Locate the cell with the specified text and output its (X, Y) center coordinate. 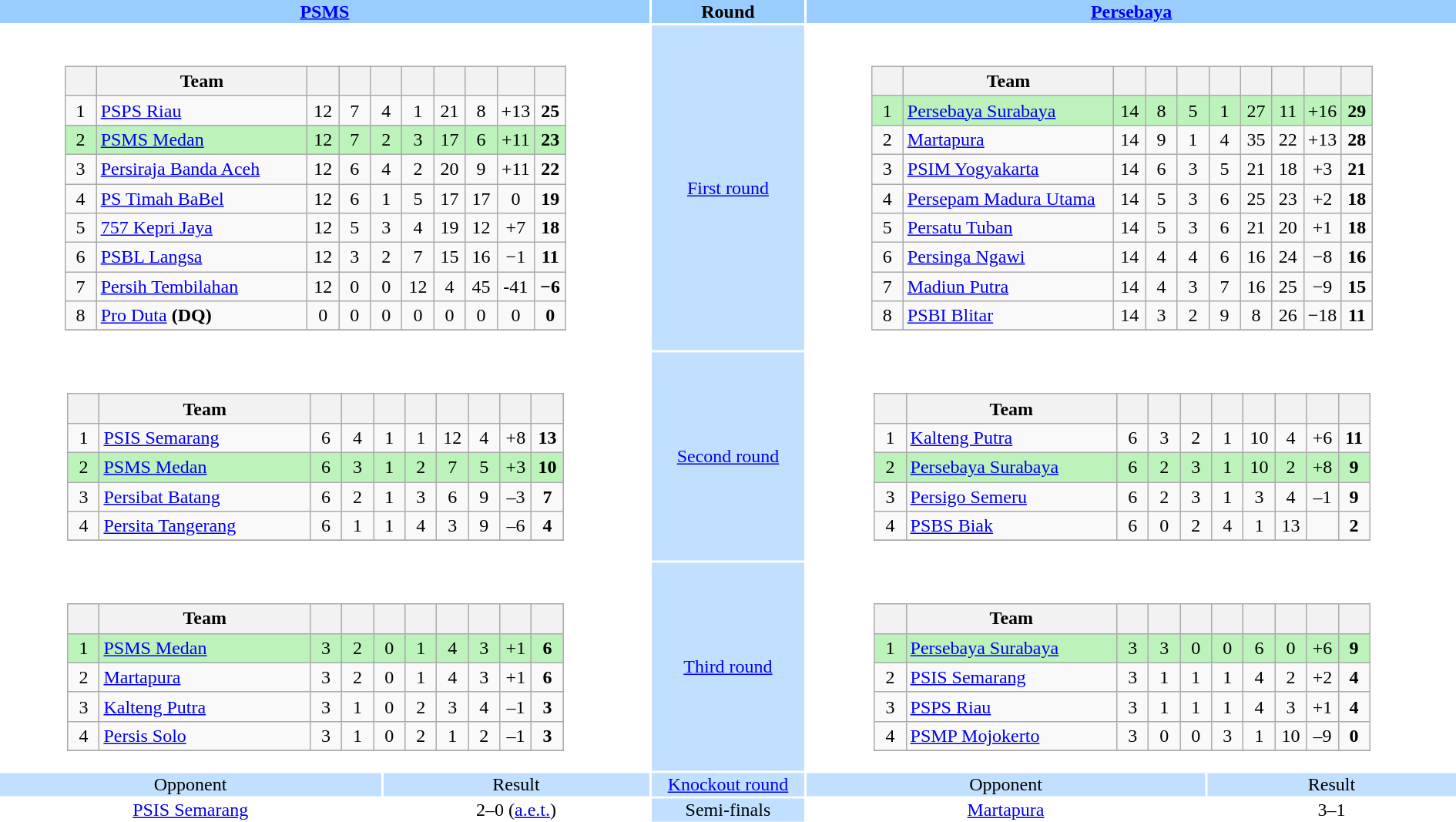
−9 (1322, 287)
Persita Tangerang (205, 526)
757 Kepri Jaya (202, 228)
Persiraja Banda Aceh (202, 169)
Persigo Semeru (1011, 497)
Team 1 PSMS Medan 3 2 0 1 4 3 +1 6 2 Martapura 3 2 0 1 4 3 +1 6 3 Kalteng Putra 3 1 0 2 3 4 –1 3 4 Persis Solo 3 1 0 2 1 2 –1 3 (325, 667)
Persibat Batang (205, 497)
PSMS (325, 12)
+16 (1322, 110)
Team 1 Persebaya Surabaya 3 3 0 0 6 0 +6 9 2 PSIS Semarang 3 1 1 1 4 2 +2 4 3 PSPS Riau 3 1 1 1 4 3 +1 4 4 PSMP Mojokerto 3 0 0 3 1 10 –9 0 (1131, 667)
28 (1357, 139)
−8 (1322, 257)
2–0 (a.e.t.) (516, 810)
Persatu Tuban (1008, 228)
PSMP Mojokerto (1011, 736)
–3 (516, 497)
Persepam Madura Utama (1008, 198)
PSBL Langsa (202, 257)
PSBS Biak (1011, 526)
PS Timah BaBel (202, 198)
Second round (728, 457)
24 (1288, 257)
PSBI Blitar (1008, 316)
26 (1288, 316)
First round (728, 188)
29 (1357, 110)
+7 (516, 228)
35 (1256, 139)
PSIM Yogyakarta (1008, 169)
-41 (516, 287)
Round (728, 12)
45 (481, 287)
3–1 (1331, 810)
Persinga Ngawi (1008, 257)
−6 (550, 287)
−18 (1322, 316)
Team 1 PSIS Semarang 6 4 1 1 12 4 +8 13 2 PSMS Medan 6 3 1 2 7 5 +3 10 3 Persibat Batang 6 2 1 3 6 9 –3 7 4 Persita Tangerang 6 1 1 4 3 9 –6 4 (325, 457)
–6 (516, 526)
Knockout round (728, 785)
Persih Tembilahan (202, 287)
−1 (516, 257)
Third round (728, 667)
Persebaya (1131, 12)
Madiun Putra (1008, 287)
Pro Duta (DQ) (202, 316)
Semi-finals (728, 810)
Team 1 Kalteng Putra 6 3 2 1 10 4 +6 11 2 Persebaya Surabaya 6 2 3 1 10 2 +8 9 3 Persigo Semeru 6 2 3 1 3 4 –1 9 4 PSBS Biak 6 0 2 4 1 13 2 (1131, 457)
Persis Solo (205, 736)
27 (1256, 110)
–9 (1322, 736)
